Extract the (X, Y) coordinate from the center of the cell holding the provided text.  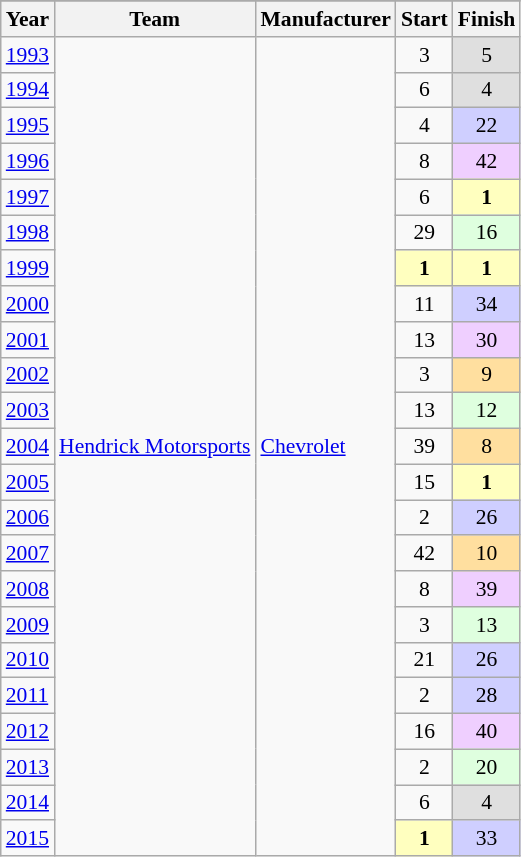
2010 (28, 660)
2009 (28, 625)
40 (487, 732)
2001 (28, 340)
2005 (28, 482)
Start (424, 19)
Year (28, 19)
11 (424, 304)
1997 (28, 197)
33 (487, 839)
Manufacturer (325, 19)
2002 (28, 375)
Finish (487, 19)
2004 (28, 447)
Hendrick Motorsports (154, 446)
20 (487, 767)
1993 (28, 55)
2012 (28, 732)
9 (487, 375)
2007 (28, 554)
2008 (28, 589)
Chevrolet (325, 446)
10 (487, 554)
2003 (28, 411)
2014 (28, 803)
5 (487, 55)
2015 (28, 839)
1996 (28, 162)
22 (487, 126)
Team (154, 19)
2013 (28, 767)
30 (487, 340)
1999 (28, 269)
2000 (28, 304)
28 (487, 696)
1998 (28, 233)
29 (424, 233)
2011 (28, 696)
1994 (28, 90)
2006 (28, 518)
12 (487, 411)
21 (424, 660)
15 (424, 482)
1995 (28, 126)
34 (487, 304)
